Scan for the cell matching the given text and deliver its [X, Y] coordinate at center. 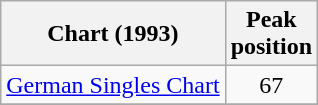
67 [271, 85]
Peakposition [271, 34]
Chart (1993) [113, 34]
German Singles Chart [113, 85]
